Scan for the cell matching the given text and deliver its [x, y] coordinate at center. 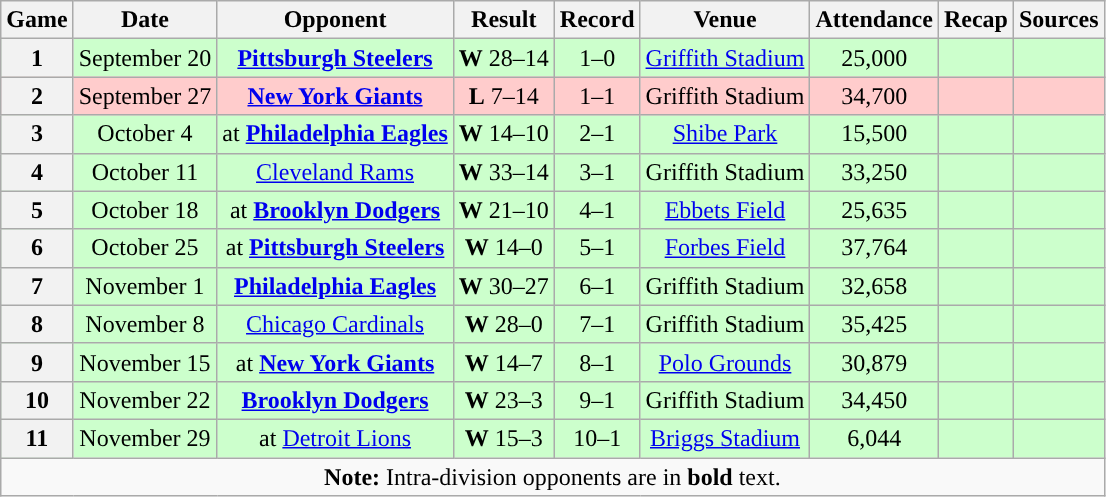
6–1 [597, 286]
Result [504, 20]
1 [37, 58]
Venue [725, 20]
W 30–27 [504, 286]
L 7–14 [504, 96]
Chicago Cardinals [335, 324]
November 29 [145, 438]
Opponent [335, 20]
W 23–3 [504, 400]
9 [37, 362]
at Brooklyn Dodgers [335, 210]
11 [37, 438]
September 27 [145, 96]
30,879 [874, 362]
5 [37, 210]
3 [37, 134]
Briggs Stadium [725, 438]
4–1 [597, 210]
W 14–10 [504, 134]
Ebbets Field [725, 210]
October 4 [145, 134]
6 [37, 248]
8–1 [597, 362]
Pittsburgh Steelers [335, 58]
10 [37, 400]
at New York Giants [335, 362]
October 11 [145, 172]
7–1 [597, 324]
W 15–3 [504, 438]
5–1 [597, 248]
at Detroit Lions [335, 438]
1–1 [597, 96]
Date [145, 20]
November 22 [145, 400]
Record [597, 20]
6,044 [874, 438]
Shibe Park [725, 134]
November 1 [145, 286]
Brooklyn Dodgers [335, 400]
35,425 [874, 324]
Forbes Field [725, 248]
September 20 [145, 58]
W 14–7 [504, 362]
4 [37, 172]
7 [37, 286]
Attendance [874, 20]
Polo Grounds [725, 362]
3–1 [597, 172]
Note: Intra-division opponents are in bold text. [552, 477]
November 8 [145, 324]
34,450 [874, 400]
Philadelphia Eagles [335, 286]
November 15 [145, 362]
Cleveland Rams [335, 172]
at Pittsburgh Steelers [335, 248]
W 28–14 [504, 58]
9–1 [597, 400]
25,000 [874, 58]
W 28–0 [504, 324]
10–1 [597, 438]
W 14–0 [504, 248]
15,500 [874, 134]
W 33–14 [504, 172]
October 25 [145, 248]
33,250 [874, 172]
37,764 [874, 248]
2–1 [597, 134]
25,635 [874, 210]
New York Giants [335, 96]
Sources [1058, 20]
Recap [976, 20]
8 [37, 324]
34,700 [874, 96]
2 [37, 96]
at Philadelphia Eagles [335, 134]
October 18 [145, 210]
W 21–10 [504, 210]
32,658 [874, 286]
1–0 [597, 58]
Game [37, 20]
